Detect which cell encompasses the target text, then output its (x, y) center coordinate. 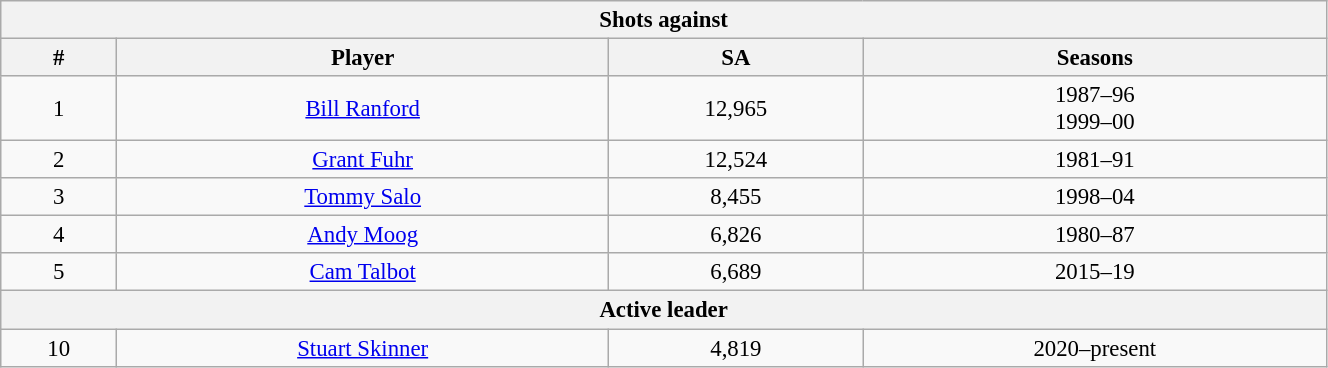
4 (59, 235)
1981–91 (1094, 160)
Tommy Salo (363, 197)
Shots against (664, 20)
12,965 (736, 108)
10 (59, 348)
6,826 (736, 235)
2015–19 (1094, 273)
6,689 (736, 273)
Cam Talbot (363, 273)
1980–87 (1094, 235)
Grant Fuhr (363, 160)
2 (59, 160)
2020–present (1094, 348)
5 (59, 273)
12,524 (736, 160)
SA (736, 58)
Bill Ranford (363, 108)
Seasons (1094, 58)
Player (363, 58)
3 (59, 197)
1998–04 (1094, 197)
1 (59, 108)
Active leader (664, 310)
Andy Moog (363, 235)
8,455 (736, 197)
4,819 (736, 348)
# (59, 58)
1987–961999–00 (1094, 108)
Stuart Skinner (363, 348)
